Identify which cell holds the provided text, then report its (X, Y) central coordinate. 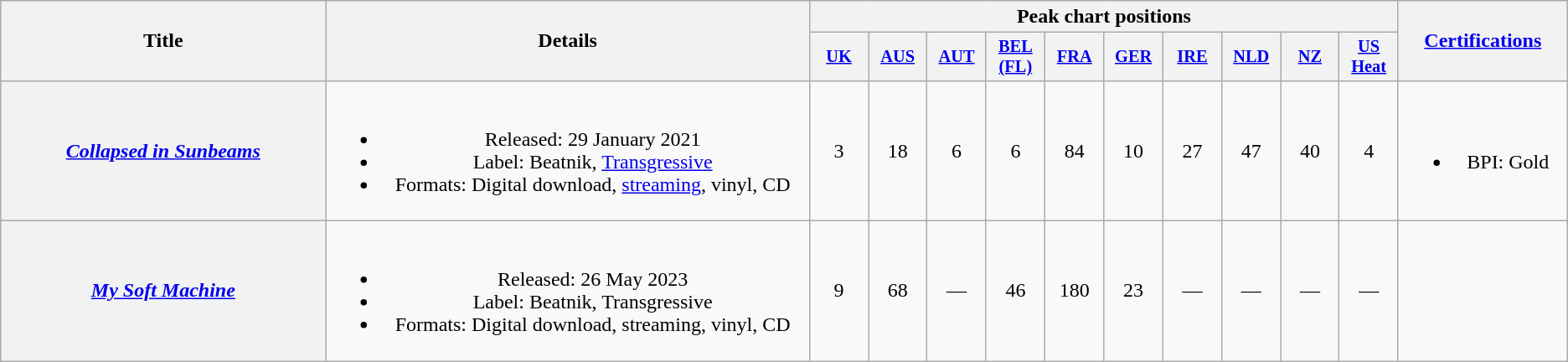
NLD (1251, 57)
BPI: Gold (1483, 151)
Details (568, 41)
BEL(FL) (1015, 57)
10 (1133, 151)
UK (838, 57)
Collapsed in Sunbeams (163, 151)
GER (1133, 57)
AUT (957, 57)
AUS (897, 57)
46 (1015, 292)
USHeat (1369, 57)
180 (1075, 292)
23 (1133, 292)
40 (1310, 151)
3 (838, 151)
18 (897, 151)
Released: 26 May 2023Label: Beatnik, TransgressiveFormats: Digital download, streaming, vinyl, CD (568, 292)
47 (1251, 151)
Released: 29 January 2021Label: Beatnik, TransgressiveFormats: Digital download, streaming, vinyl, CD (568, 151)
Certifications (1483, 41)
IRE (1192, 57)
NZ (1310, 57)
84 (1075, 151)
68 (897, 292)
9 (838, 292)
Title (163, 41)
4 (1369, 151)
Peak chart positions (1104, 17)
FRA (1075, 57)
My Soft Machine (163, 292)
27 (1192, 151)
